From the cell containing the given text, extract its center point as (X, Y) coordinate. 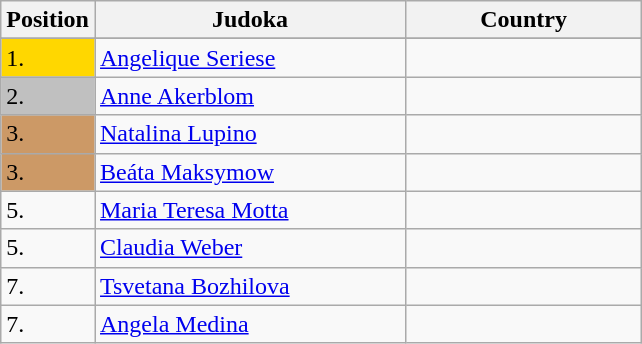
Judoka (250, 20)
Tsvetana Bozhilova (250, 286)
Anne Akerblom (250, 96)
Angela Medina (250, 324)
Position (48, 20)
Natalina Lupino (250, 134)
Claudia Weber (250, 248)
Angelique Seriese (250, 58)
1. (48, 58)
2. (48, 96)
Country (524, 20)
Maria Teresa Motta (250, 210)
Beáta Maksymow (250, 172)
